Extract the (X, Y) coordinate from the center of the cell holding the provided text.  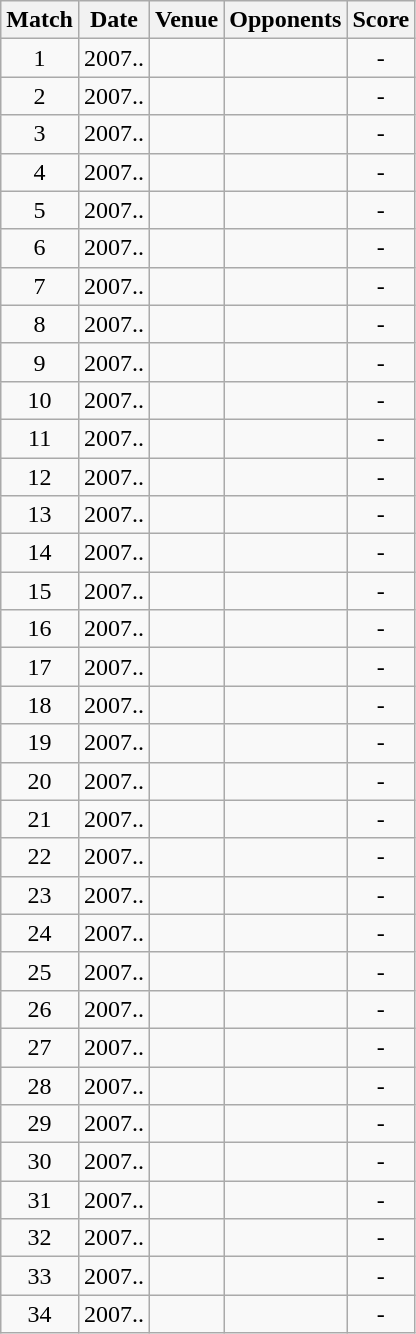
2 (40, 96)
9 (40, 362)
31 (40, 1200)
25 (40, 971)
28 (40, 1085)
Venue (187, 20)
15 (40, 591)
27 (40, 1047)
24 (40, 933)
20 (40, 781)
Date (114, 20)
Opponents (286, 20)
19 (40, 743)
26 (40, 1009)
32 (40, 1238)
23 (40, 895)
17 (40, 667)
8 (40, 324)
14 (40, 553)
13 (40, 515)
3 (40, 134)
1 (40, 58)
10 (40, 400)
Match (40, 20)
7 (40, 286)
16 (40, 629)
30 (40, 1162)
34 (40, 1314)
29 (40, 1124)
12 (40, 477)
Score (381, 20)
18 (40, 705)
4 (40, 172)
33 (40, 1276)
6 (40, 248)
11 (40, 438)
5 (40, 210)
21 (40, 819)
22 (40, 857)
